Detect which cell encompasses the target text, then output its [X, Y] center coordinate. 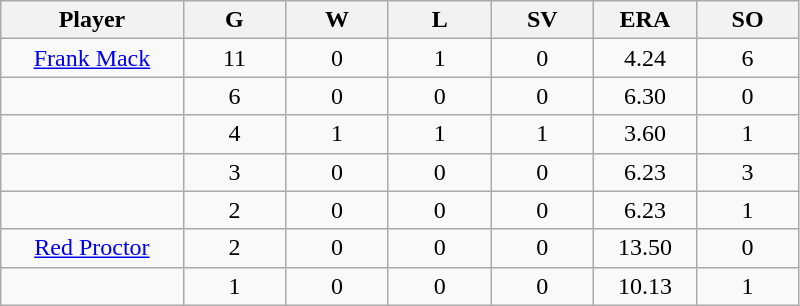
Player [92, 20]
10.13 [646, 286]
SO [748, 20]
L [440, 20]
SV [542, 20]
ERA [646, 20]
W [338, 20]
4 [234, 134]
4.24 [646, 58]
Red Proctor [92, 248]
6.30 [646, 96]
11 [234, 58]
Frank Mack [92, 58]
G [234, 20]
13.50 [646, 248]
3.60 [646, 134]
